Search for the cell housing the specified text and yield its [x, y] center coordinate. 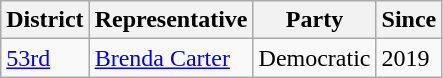
Party [314, 20]
2019 [409, 58]
53rd [45, 58]
Democratic [314, 58]
Brenda Carter [171, 58]
Since [409, 20]
Representative [171, 20]
District [45, 20]
